Output the (x, y) coordinate of the center of the cell containing the given text.  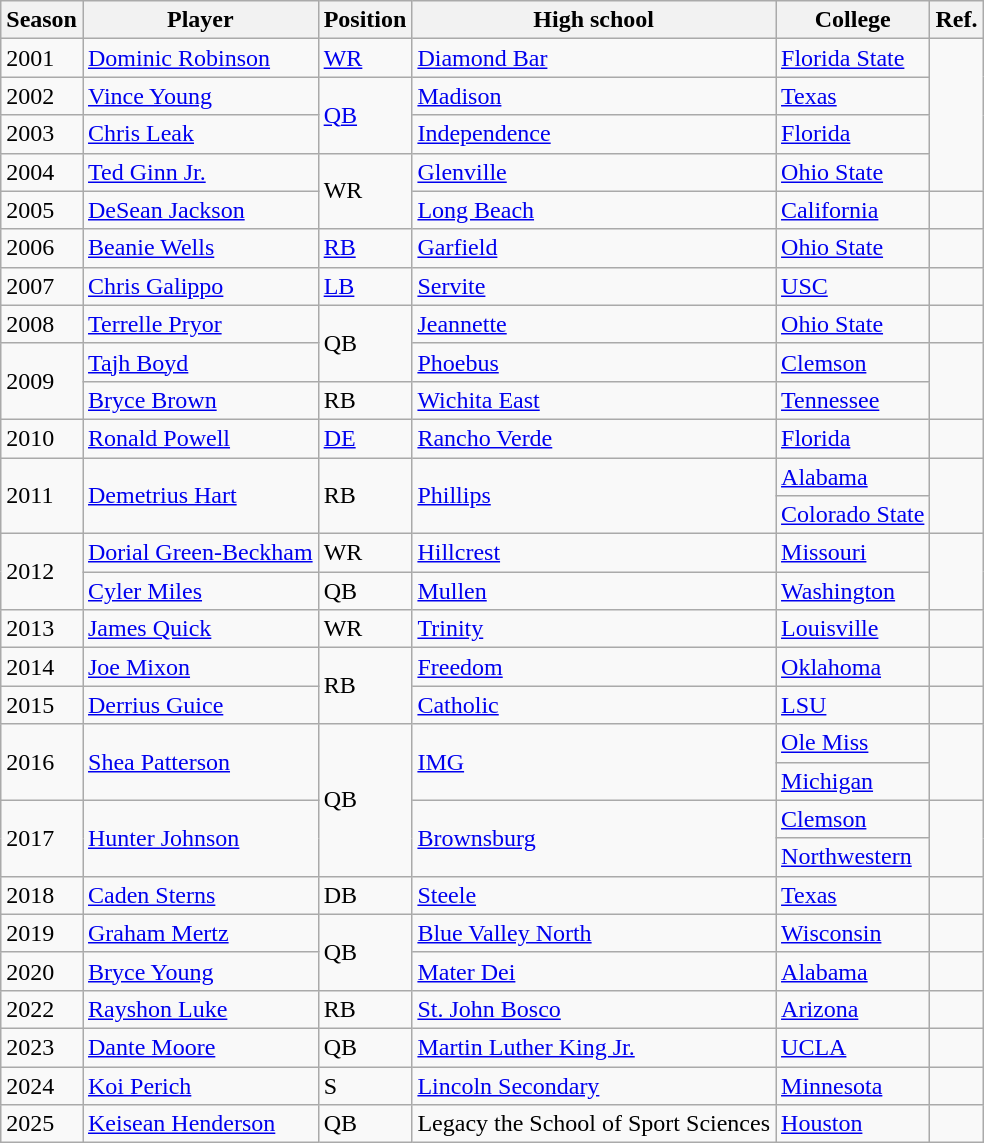
Long Beach (594, 210)
Washington (853, 591)
Joe Mixon (200, 667)
Position (365, 20)
2023 (42, 1047)
DE (365, 438)
2008 (42, 324)
Hillcrest (594, 553)
St. John Bosco (594, 1009)
Player (200, 20)
Wichita East (594, 400)
Rayshon Luke (200, 1009)
Oklahoma (853, 667)
Steele (594, 895)
LSU (853, 705)
James Quick (200, 629)
Michigan (853, 781)
2018 (42, 895)
Chris Galippo (200, 286)
Koi Perich (200, 1085)
Hunter Johnson (200, 838)
Bryce Young (200, 971)
High school (594, 20)
Bryce Brown (200, 400)
Keisean Henderson (200, 1124)
2002 (42, 96)
Caden Sterns (200, 895)
Ronald Powell (200, 438)
2020 (42, 971)
Season (42, 20)
2014 (42, 667)
2016 (42, 762)
Shea Patterson (200, 762)
Vince Young (200, 96)
IMG (594, 762)
2004 (42, 172)
USC (853, 286)
Glenville (594, 172)
California (853, 210)
2022 (42, 1009)
Lincoln Secondary (594, 1085)
2001 (42, 58)
Ref. (956, 20)
Northwestern (853, 857)
Tajh Boyd (200, 362)
2003 (42, 134)
LB (365, 286)
2005 (42, 210)
Trinity (594, 629)
Blue Valley North (594, 933)
Servite (594, 286)
Ole Miss (853, 743)
Missouri (853, 553)
2024 (42, 1085)
Graham Mertz (200, 933)
2006 (42, 248)
2009 (42, 381)
Minnesota (853, 1085)
Ted Ginn Jr. (200, 172)
2010 (42, 438)
Phoebus (594, 362)
Jeannette (594, 324)
2007 (42, 286)
Mater Dei (594, 971)
Beanie Wells (200, 248)
Catholic (594, 705)
Madison (594, 96)
2017 (42, 838)
Arizona (853, 1009)
Martin Luther King Jr. (594, 1047)
Houston (853, 1124)
Florida State (853, 58)
Freedom (594, 667)
Terrelle Pryor (200, 324)
Diamond Bar (594, 58)
Louisville (853, 629)
Derrius Guice (200, 705)
Mullen (594, 591)
Rancho Verde (594, 438)
Dorial Green-Beckham (200, 553)
Phillips (594, 496)
Legacy the School of Sport Sciences (594, 1124)
2011 (42, 496)
2013 (42, 629)
2012 (42, 572)
Colorado State (853, 515)
Dante Moore (200, 1047)
Wisconsin (853, 933)
Tennessee (853, 400)
DeSean Jackson (200, 210)
Chris Leak (200, 134)
2025 (42, 1124)
2019 (42, 933)
Independence (594, 134)
College (853, 20)
Brownsburg (594, 838)
DB (365, 895)
2015 (42, 705)
Demetrius Hart (200, 496)
UCLA (853, 1047)
Dominic Robinson (200, 58)
Cyler Miles (200, 591)
S (365, 1085)
Garfield (594, 248)
